Capture the cell that displays the provided text and extract its [X, Y] central coordinate. 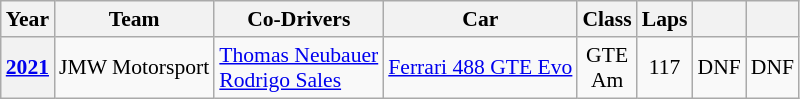
Laps [665, 19]
2021 [28, 68]
Class [606, 19]
Ferrari 488 GTE Evo [480, 68]
GTEAm [606, 68]
Co-Drivers [298, 19]
Car [480, 19]
Year [28, 19]
JMW Motorsport [134, 68]
Team [134, 19]
Thomas Neubauer Rodrigo Sales [298, 68]
117 [665, 68]
